Locate the cell with the specified text and output its [X, Y] center coordinate. 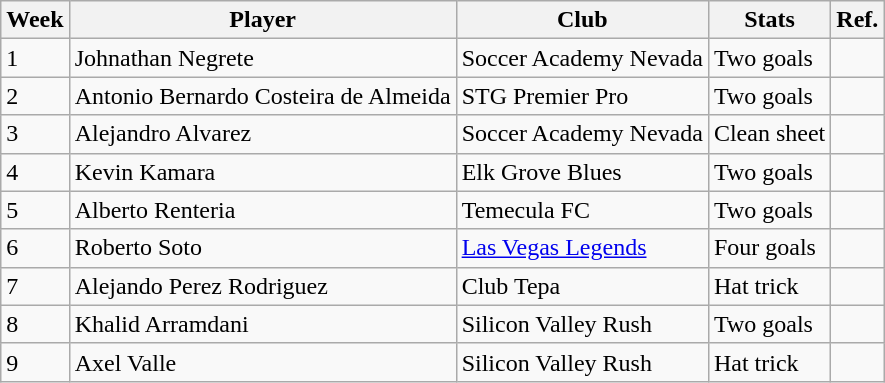
9 [35, 362]
3 [35, 134]
STG Premier Pro [582, 96]
Alejando Perez Rodriguez [262, 286]
6 [35, 248]
1 [35, 58]
Roberto Soto [262, 248]
Khalid Arramdani [262, 324]
Elk Grove Blues [582, 172]
Temecula FC [582, 210]
5 [35, 210]
Alberto Renteria [262, 210]
Week [35, 20]
Alejandro Alvarez [262, 134]
Club Tepa [582, 286]
Club [582, 20]
Johnathan Negrete [262, 58]
Four goals [769, 248]
7 [35, 286]
Kevin Kamara [262, 172]
Player [262, 20]
2 [35, 96]
8 [35, 324]
Clean sheet [769, 134]
Axel Valle [262, 362]
Las Vegas Legends [582, 248]
4 [35, 172]
Antonio Bernardo Costeira de Almeida [262, 96]
Stats [769, 20]
Ref. [858, 20]
